Search for the cell housing the specified text and yield its [X, Y] center coordinate. 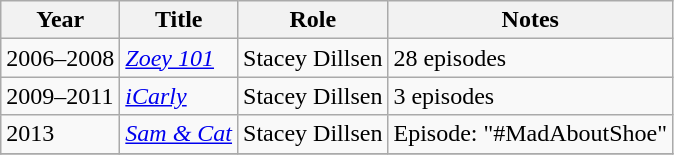
Sam & Cat [179, 134]
Role [313, 20]
Notes [530, 20]
2013 [60, 134]
Year [60, 20]
2006–2008 [60, 58]
Episode: "#MadAboutShoe" [530, 134]
2009–2011 [60, 96]
3 episodes [530, 96]
Zoey 101 [179, 58]
28 episodes [530, 58]
Title [179, 20]
iCarly [179, 96]
